Extract the [x, y] coordinate from the center of the cell holding the provided text.  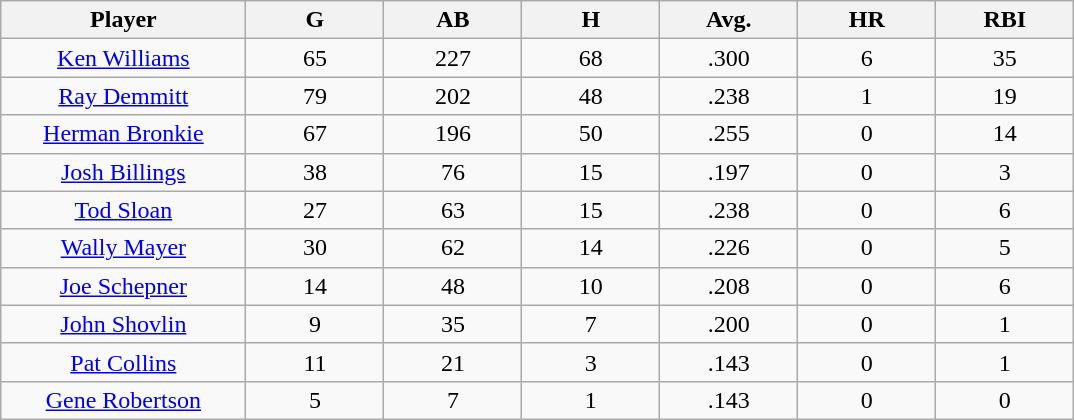
27 [315, 210]
John Shovlin [124, 324]
Ken Williams [124, 58]
68 [591, 58]
.300 [729, 58]
79 [315, 96]
Gene Robertson [124, 400]
65 [315, 58]
202 [453, 96]
9 [315, 324]
.197 [729, 172]
Avg. [729, 20]
19 [1005, 96]
Ray Demmitt [124, 96]
.208 [729, 286]
11 [315, 362]
.255 [729, 134]
76 [453, 172]
.200 [729, 324]
63 [453, 210]
50 [591, 134]
227 [453, 58]
Herman Bronkie [124, 134]
30 [315, 248]
RBI [1005, 20]
21 [453, 362]
67 [315, 134]
196 [453, 134]
62 [453, 248]
Tod Sloan [124, 210]
Wally Mayer [124, 248]
Player [124, 20]
10 [591, 286]
.226 [729, 248]
Pat Collins [124, 362]
Josh Billings [124, 172]
Joe Schepner [124, 286]
G [315, 20]
38 [315, 172]
AB [453, 20]
HR [867, 20]
H [591, 20]
